Provide the (x, y) coordinate of the cell's center where the given text is located.  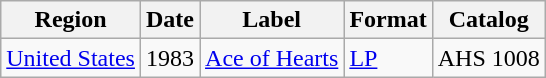
Region (71, 20)
Date (170, 20)
Ace of Hearts (272, 58)
1983 (170, 58)
AHS 1008 (488, 58)
Format (388, 20)
United States (71, 58)
LP (388, 58)
Label (272, 20)
Catalog (488, 20)
